Find where the given text appears and provide that cell's center as [x, y] coordinate. 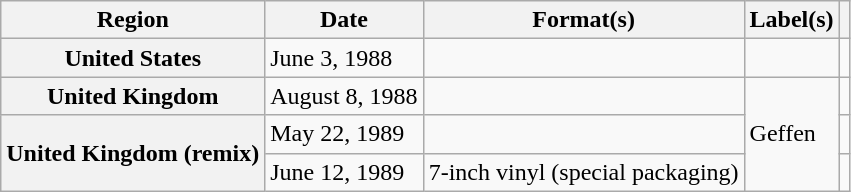
United Kingdom (remix) [133, 153]
Date [344, 20]
May 22, 1989 [344, 134]
Format(s) [584, 20]
7-inch vinyl (special packaging) [584, 172]
Label(s) [792, 20]
Region [133, 20]
United States [133, 58]
June 12, 1989 [344, 172]
Geffen [792, 134]
United Kingdom [133, 96]
August 8, 1988 [344, 96]
June 3, 1988 [344, 58]
